For the text-containing cell, return its midpoint in (X, Y) coordinate format. 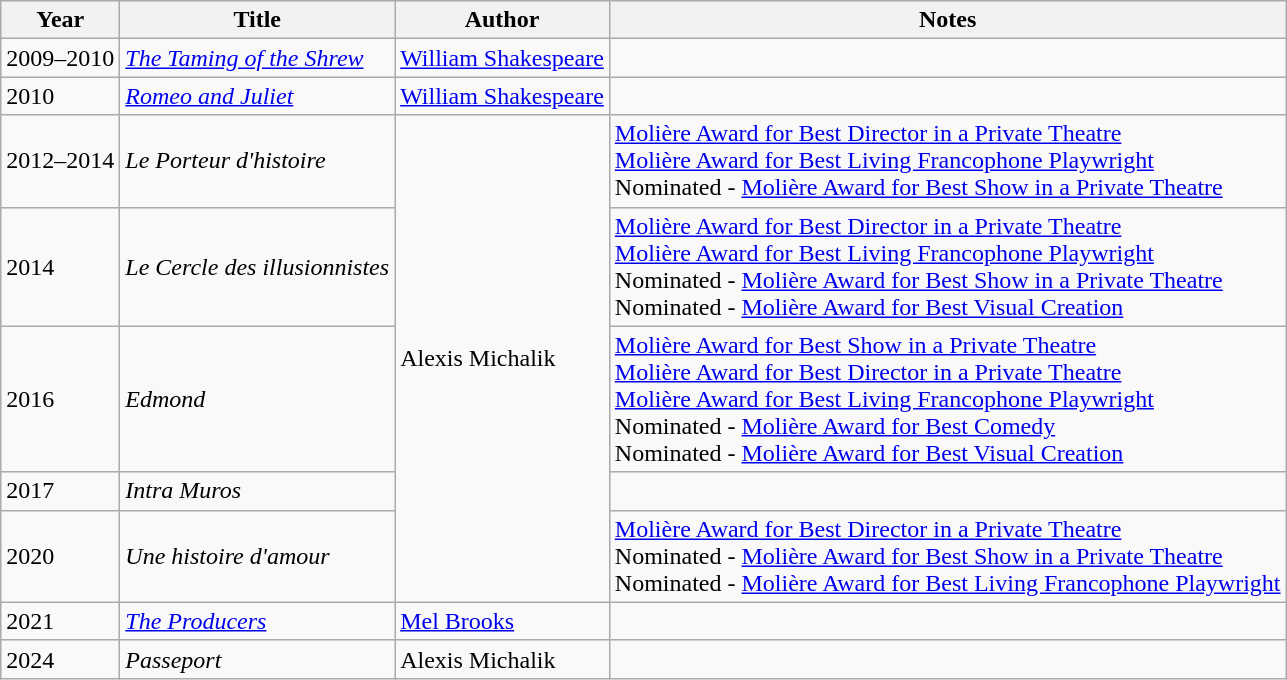
Notes (948, 20)
Mel Brooks (502, 621)
Passeport (258, 659)
2017 (60, 491)
Le Cercle des illusionnistes (258, 266)
2009–2010 (60, 58)
Title (258, 20)
2020 (60, 556)
2014 (60, 266)
2016 (60, 399)
2024 (60, 659)
The Producers (258, 621)
Edmond (258, 399)
2021 (60, 621)
The Taming of the Shrew (258, 58)
2012–2014 (60, 161)
Intra Muros (258, 491)
Une histoire d'amour (258, 556)
2010 (60, 96)
Le Porteur d'histoire (258, 161)
Romeo and Juliet (258, 96)
Author (502, 20)
Year (60, 20)
